Locate the cell with the specified text and output its [x, y] center coordinate. 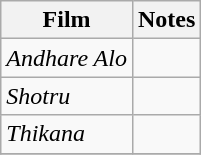
Andhare Alo [67, 58]
Notes [166, 20]
Shotru [67, 96]
Film [67, 20]
Thikana [67, 134]
